Find where the given text appears and provide that cell's center as (x, y) coordinate. 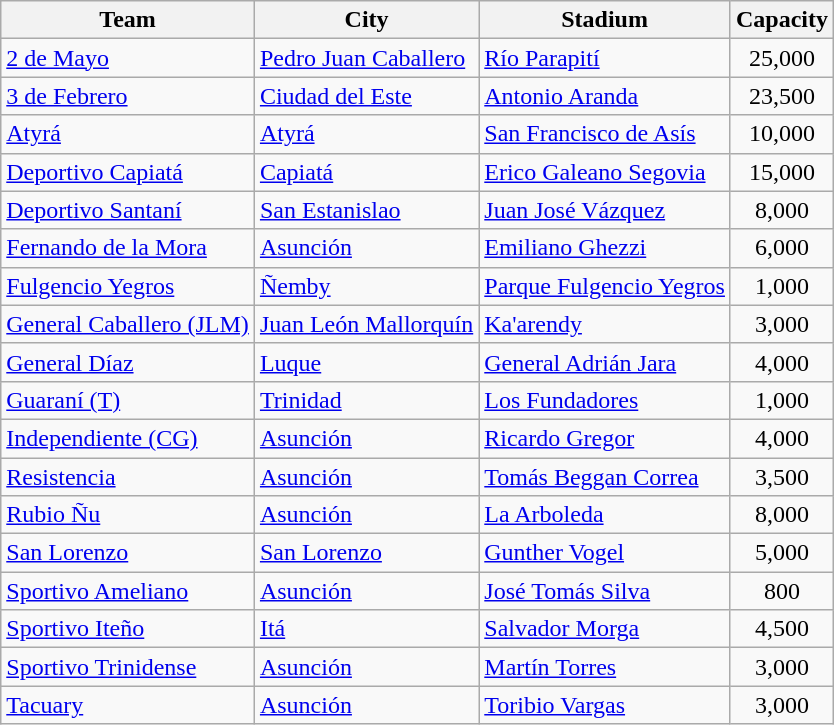
Rubio Ñu (128, 515)
Tomás Beggan Correa (605, 477)
3,500 (782, 477)
Juan José Vázquez (605, 210)
15,000 (782, 172)
Juan León Mallorquín (366, 324)
San Estanislao (366, 210)
José Tomás Silva (605, 591)
Trinidad (366, 400)
800 (782, 591)
Ciudad del Este (366, 96)
Toribio Vargas (605, 705)
Independiente (CG) (128, 438)
City (366, 20)
Los Fundadores (605, 400)
Guaraní (T) (128, 400)
Parque Fulgencio Yegros (605, 286)
Río Parapití (605, 58)
Stadium (605, 20)
Tacuary (128, 705)
Deportivo Santaní (128, 210)
Capacity (782, 20)
General Adrián Jara (605, 362)
Fulgencio Yegros (128, 286)
2 de Mayo (128, 58)
6,000 (782, 248)
5,000 (782, 553)
Fernando de la Mora (128, 248)
Sportivo Iteño (128, 629)
General Díaz (128, 362)
Martín Torres (605, 667)
Capiatá (366, 172)
4,500 (782, 629)
Emiliano Ghezzi (605, 248)
Antonio Aranda (605, 96)
Ricardo Gregor (605, 438)
23,500 (782, 96)
25,000 (782, 58)
Ka'arendy (605, 324)
Luque (366, 362)
Gunther Vogel (605, 553)
Team (128, 20)
3 de Febrero (128, 96)
Deportivo Capiatá (128, 172)
Pedro Juan Caballero (366, 58)
Salvador Morga (605, 629)
Resistencia (128, 477)
La Arboleda (605, 515)
Sportivo Trinidense (128, 667)
Ñemby (366, 286)
Erico Galeano Segovia (605, 172)
10,000 (782, 134)
Sportivo Ameliano (128, 591)
General Caballero (JLM) (128, 324)
San Francisco de Asís (605, 134)
Itá (366, 629)
